Extract the (x, y) coordinate from the center of the cell holding the provided text.  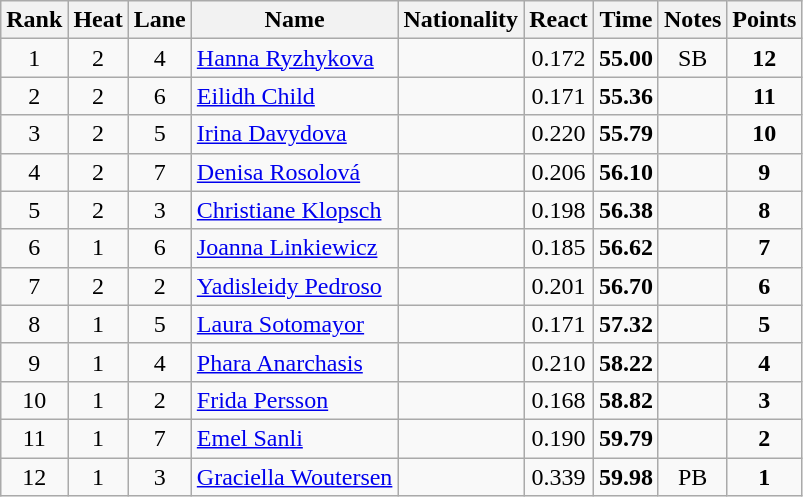
Frida Persson (294, 400)
0.185 (559, 248)
PB (692, 477)
58.82 (626, 400)
Points (764, 20)
SB (692, 58)
55.79 (626, 134)
58.22 (626, 362)
Emel Sanli (294, 438)
59.79 (626, 438)
Heat (98, 20)
0.206 (559, 172)
56.38 (626, 210)
Christiane Klopsch (294, 210)
Laura Sotomayor (294, 324)
React (559, 20)
56.62 (626, 248)
Yadisleidy Pedroso (294, 286)
0.210 (559, 362)
0.190 (559, 438)
59.98 (626, 477)
Name (294, 20)
Lane (160, 20)
0.220 (559, 134)
56.10 (626, 172)
0.172 (559, 58)
0.201 (559, 286)
57.32 (626, 324)
Irina Davydova (294, 134)
56.70 (626, 286)
Denisa Rosolová (294, 172)
Eilidh Child (294, 96)
55.00 (626, 58)
Joanna Linkiewicz (294, 248)
Notes (692, 20)
Time (626, 20)
Hanna Ryzhykova (294, 58)
55.36 (626, 96)
0.339 (559, 477)
Rank (34, 20)
0.198 (559, 210)
Nationality (461, 20)
Graciella Woutersen (294, 477)
0.168 (559, 400)
Phara Anarchasis (294, 362)
